Find where the given text appears and provide that cell's center as (x, y) coordinate. 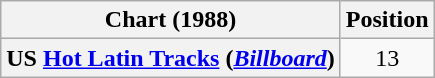
Chart (1988) (171, 20)
13 (387, 58)
US Hot Latin Tracks (Billboard) (171, 58)
Position (387, 20)
